Scan for the cell matching the given text and deliver its (x, y) coordinate at center. 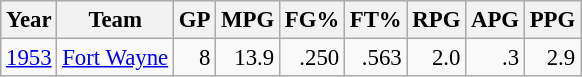
1953 (29, 58)
Team (116, 20)
8 (194, 58)
2.0 (436, 58)
APG (496, 20)
13.9 (248, 58)
GP (194, 20)
.563 (376, 58)
MPG (248, 20)
Year (29, 20)
FT% (376, 20)
PPG (552, 20)
2.9 (552, 58)
.250 (312, 58)
FG% (312, 20)
.3 (496, 58)
Fort Wayne (116, 58)
RPG (436, 20)
